Provide the (X, Y) coordinate of the cell's center where the given text is located.  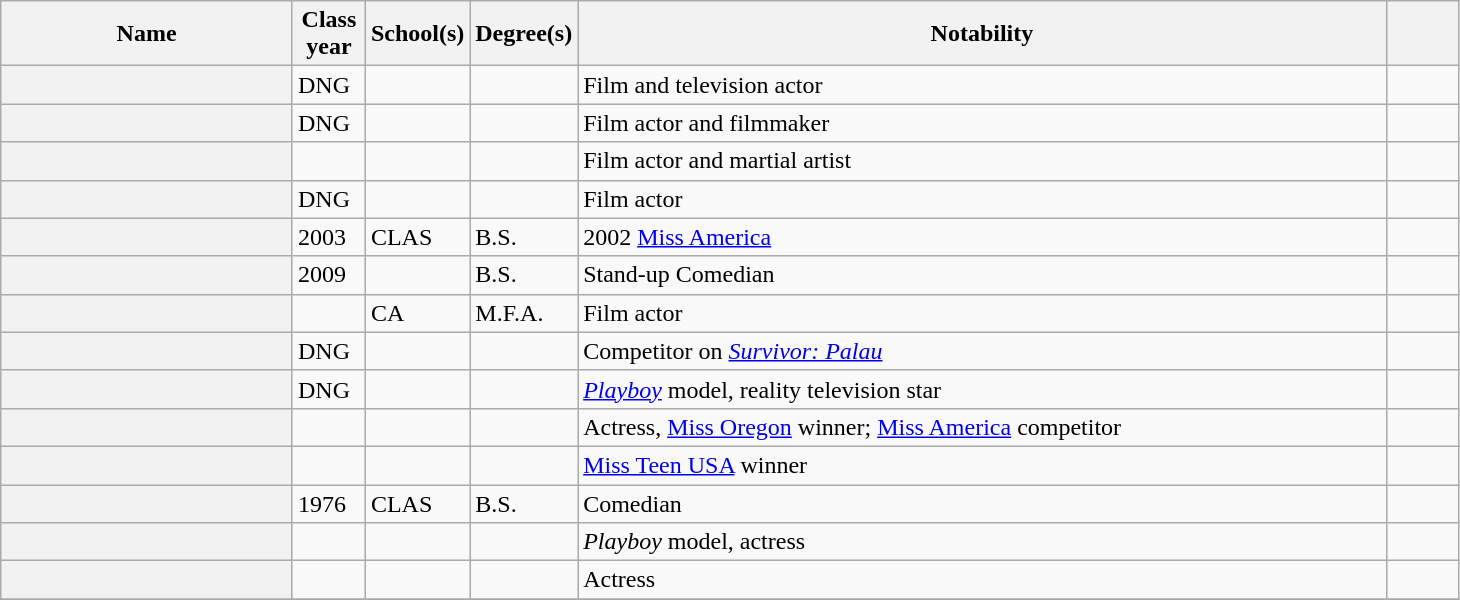
M.F.A. (524, 313)
Stand-up Comedian (982, 275)
2002 Miss America (982, 237)
2003 (328, 237)
Actress, Miss Oregon winner; Miss America competitor (982, 427)
Class year (328, 34)
Playboy model, reality television star (982, 389)
Degree(s) (524, 34)
Film actor and filmmaker (982, 123)
2009 (328, 275)
Competitor on Survivor: Palau (982, 351)
Playboy model, actress (982, 542)
Name (147, 34)
Miss Teen USA winner (982, 465)
Actress (982, 580)
School(s) (417, 34)
Comedian (982, 503)
Film and television actor (982, 85)
Notability (982, 34)
1976 (328, 503)
Film actor and martial artist (982, 161)
CA (417, 313)
